From the cell containing the given text, extract its center point as [x, y] coordinate. 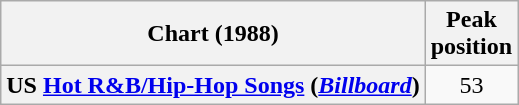
US Hot R&B/Hip-Hop Songs (Billboard) [213, 85]
53 [471, 85]
Chart (1988) [213, 34]
Peakposition [471, 34]
